Search for the cell housing the specified text and yield its (x, y) center coordinate. 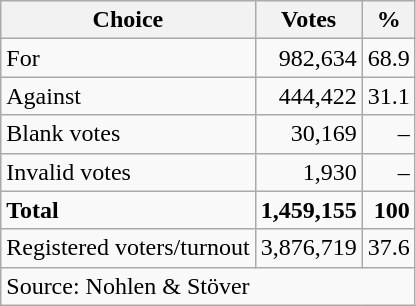
Source: Nohlen & Stöver (208, 286)
Against (128, 96)
68.9 (388, 58)
444,422 (308, 96)
31.1 (388, 96)
1,930 (308, 172)
982,634 (308, 58)
1,459,155 (308, 210)
Total (128, 210)
Blank votes (128, 134)
For (128, 58)
30,169 (308, 134)
37.6 (388, 248)
Votes (308, 20)
% (388, 20)
100 (388, 210)
Registered voters/turnout (128, 248)
Choice (128, 20)
3,876,719 (308, 248)
Invalid votes (128, 172)
